Output the [X, Y] coordinate of the center of the cell containing the given text.  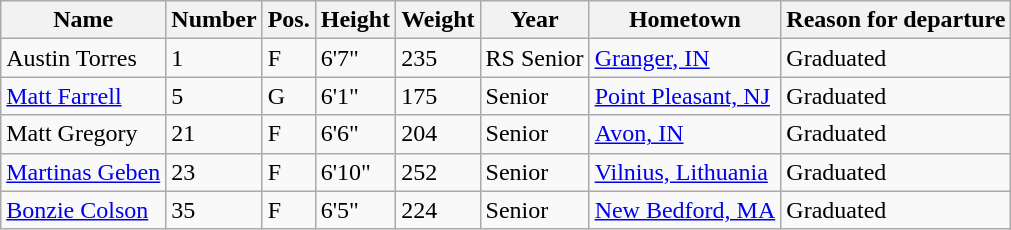
Martinas Geben [84, 172]
Point Pleasant, NJ [685, 96]
Name [84, 20]
21 [214, 134]
Matt Gregory [84, 134]
RS Senior [534, 58]
6'1" [355, 96]
6'5" [355, 210]
6'10" [355, 172]
Austin Torres [84, 58]
Reason for departure [896, 20]
Avon, IN [685, 134]
204 [438, 134]
Vilnius, Lithuania [685, 172]
1 [214, 58]
Number [214, 20]
Bonzie Colson [84, 210]
Height [355, 20]
252 [438, 172]
Pos. [288, 20]
Year [534, 20]
235 [438, 58]
5 [214, 96]
Granger, IN [685, 58]
6'7" [355, 58]
35 [214, 210]
175 [438, 96]
Hometown [685, 20]
6'6" [355, 134]
Matt Farrell [84, 96]
Weight [438, 20]
G [288, 96]
New Bedford, MA [685, 210]
23 [214, 172]
224 [438, 210]
